Identify which cell holds the provided text, then report its [x, y] central coordinate. 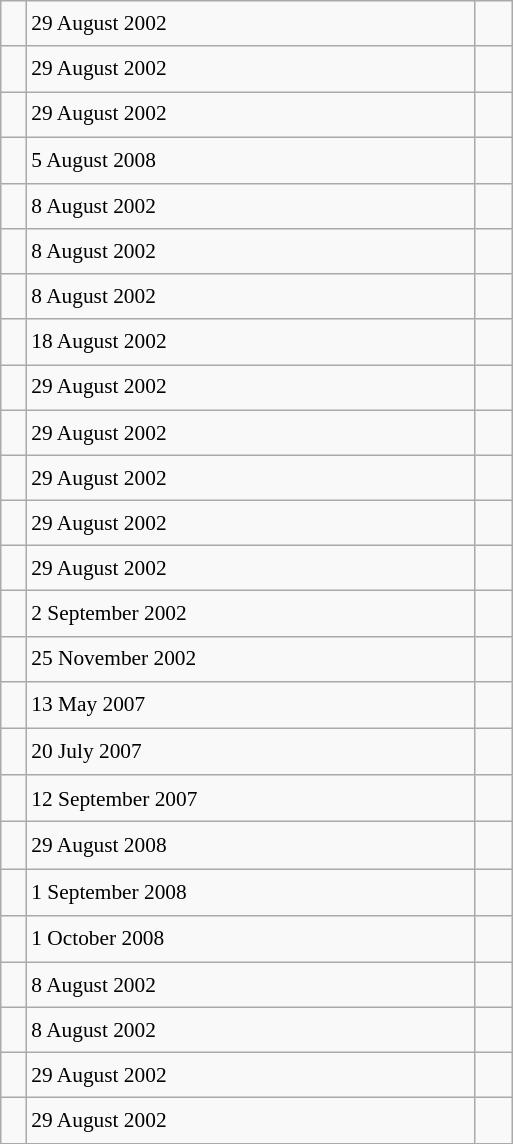
29 August 2008 [250, 846]
25 November 2002 [250, 658]
1 October 2008 [250, 938]
18 August 2002 [250, 342]
5 August 2008 [250, 160]
1 September 2008 [250, 892]
2 September 2002 [250, 614]
20 July 2007 [250, 752]
12 September 2007 [250, 798]
13 May 2007 [250, 704]
